Determine the [x, y] coordinate at the center of the cell enclosing the given text.  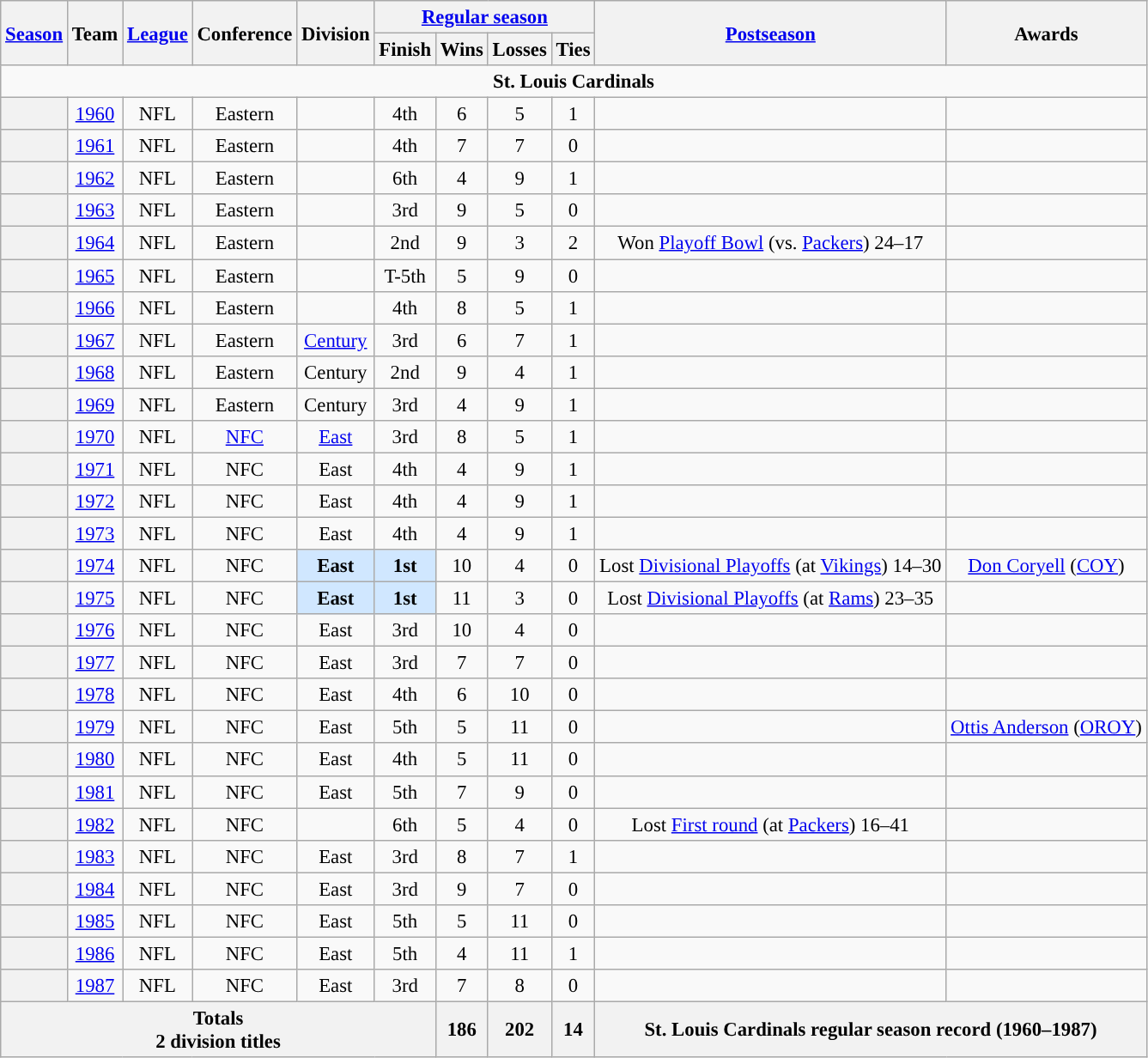
1965 [94, 276]
186 [462, 1029]
Lost First round (at Packers) 16–41 [771, 824]
1987 [94, 986]
1961 [94, 146]
Awards [1046, 33]
1985 [94, 921]
St. Louis Cardinals regular season record (1960–1987) [871, 1029]
Wins [462, 50]
Postseason [771, 33]
1980 [94, 760]
Don Coryell (COY) [1046, 566]
1960 [94, 114]
Lost Divisional Playoffs (at Rams) 23–35 [771, 599]
1986 [94, 953]
1976 [94, 630]
2 [574, 243]
1978 [94, 695]
1983 [94, 856]
1969 [94, 404]
1964 [94, 243]
Conference [245, 33]
1971 [94, 469]
1973 [94, 533]
1979 [94, 727]
1984 [94, 889]
Ties [574, 50]
Losses [519, 50]
Totals2 division titles [218, 1029]
1974 [94, 566]
League [158, 33]
Regular season [484, 17]
St. Louis Cardinals [574, 82]
Season [34, 33]
1963 [94, 210]
T-5th [405, 276]
Won Playoff Bowl (vs. Packers) 24–17 [771, 243]
Ottis Anderson (OROY) [1046, 727]
1966 [94, 307]
Division [336, 33]
1975 [94, 599]
1981 [94, 792]
1968 [94, 372]
1982 [94, 824]
Lost Divisional Playoffs (at Vikings) 14–30 [771, 566]
Finish [405, 50]
14 [574, 1029]
Team [94, 33]
1970 [94, 437]
1977 [94, 663]
1972 [94, 502]
1967 [94, 340]
1962 [94, 179]
202 [519, 1029]
